Capture the cell that displays the provided text and extract its (X, Y) central coordinate. 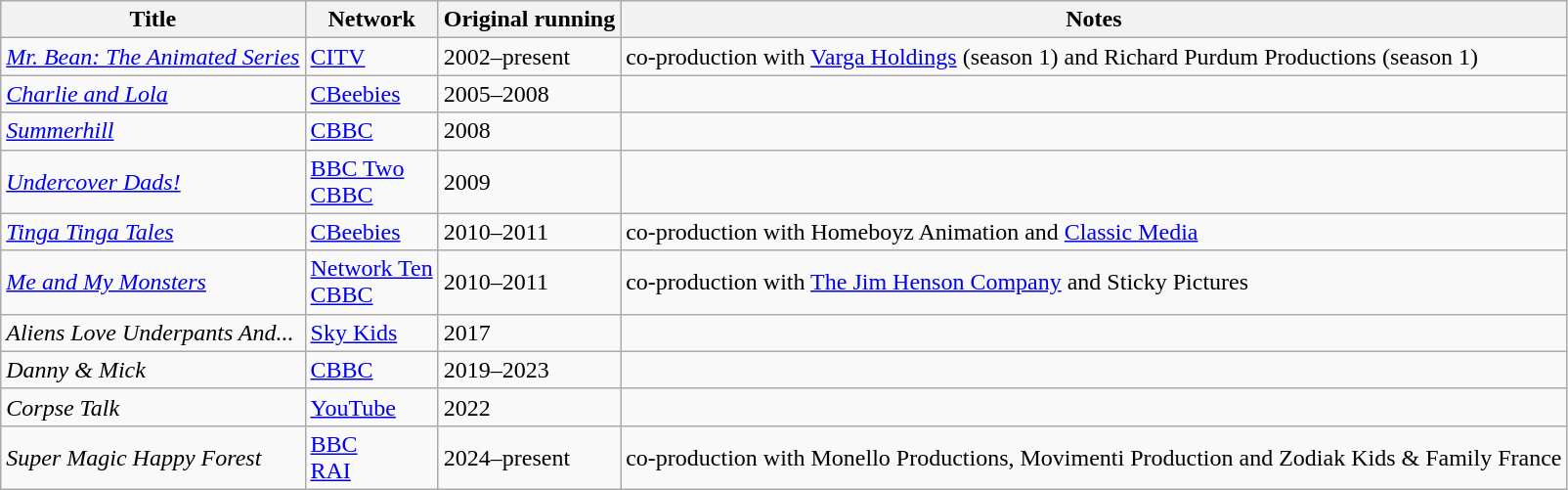
2017 (529, 333)
2019–2023 (529, 370)
co-production with Varga Holdings (season 1) and Richard Purdum Productions (season 1) (1094, 57)
Network (371, 20)
co-production with Monello Productions, Movimenti Production and Zodiak Kids & Family France (1094, 458)
Network TenCBBC (371, 282)
Tinga Tinga Tales (152, 232)
BBC TwoCBBC (371, 182)
2008 (529, 131)
YouTube (371, 407)
Title (152, 20)
2009 (529, 182)
Danny & Mick (152, 370)
2002–present (529, 57)
Original running (529, 20)
BBCRAI (371, 458)
Mr. Bean: The Animated Series (152, 57)
2024–present (529, 458)
Notes (1094, 20)
Me and My Monsters (152, 282)
Aliens Love Underpants And... (152, 333)
Undercover Dads! (152, 182)
Summerhill (152, 131)
Sky Kids (371, 333)
CITV (371, 57)
Super Magic Happy Forest (152, 458)
2005–2008 (529, 94)
Charlie and Lola (152, 94)
co-production with Homeboyz Animation and Classic Media (1094, 232)
co-production with The Jim Henson Company and Sticky Pictures (1094, 282)
2022 (529, 407)
Corpse Talk (152, 407)
